Find where the given text appears and provide that cell's center as (X, Y) coordinate. 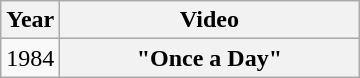
1984 (30, 58)
Video (210, 20)
Year (30, 20)
"Once a Day" (210, 58)
